Scan for the cell matching the given text and deliver its (X, Y) coordinate at center. 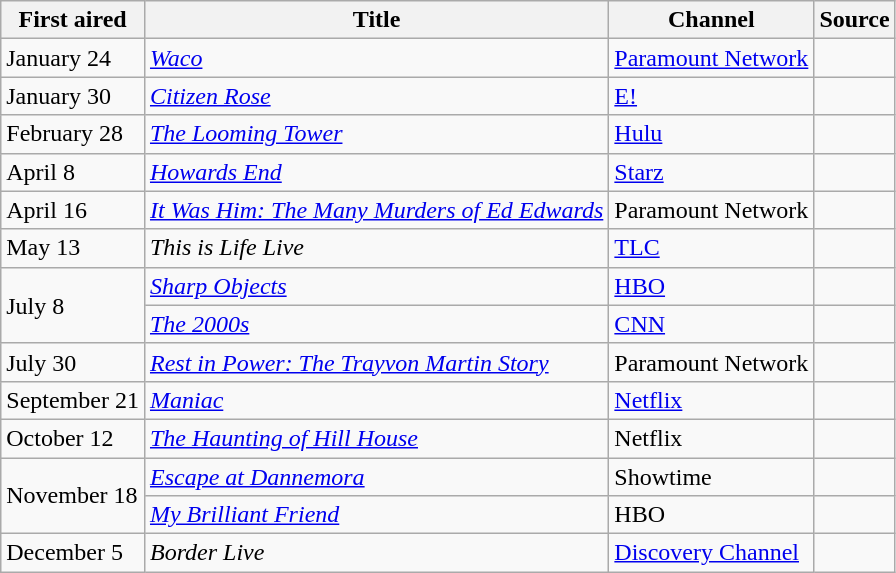
E! (712, 96)
Sharp Objects (376, 286)
It Was Him: The Many Murders of Ed Edwards (376, 210)
Showtime (712, 477)
December 5 (73, 553)
Channel (712, 20)
April 16 (73, 210)
July 30 (73, 362)
October 12 (73, 438)
Escape at Dannemora (376, 477)
First aired (73, 20)
My Brilliant Friend (376, 515)
Title (376, 20)
February 28 (73, 134)
CNN (712, 324)
Source (854, 20)
This is Life Live (376, 248)
Citizen Rose (376, 96)
Waco (376, 58)
The Haunting of Hill House (376, 438)
Hulu (712, 134)
TLC (712, 248)
Rest in Power: The Trayvon Martin Story (376, 362)
September 21 (73, 400)
January 30 (73, 96)
Howards End (376, 172)
Maniac (376, 400)
November 18 (73, 496)
Starz (712, 172)
The Looming Tower (376, 134)
The 2000s (376, 324)
April 8 (73, 172)
January 24 (73, 58)
Border Live (376, 553)
Discovery Channel (712, 553)
May 13 (73, 248)
July 8 (73, 305)
